Identify which cell holds the provided text, then report its (X, Y) central coordinate. 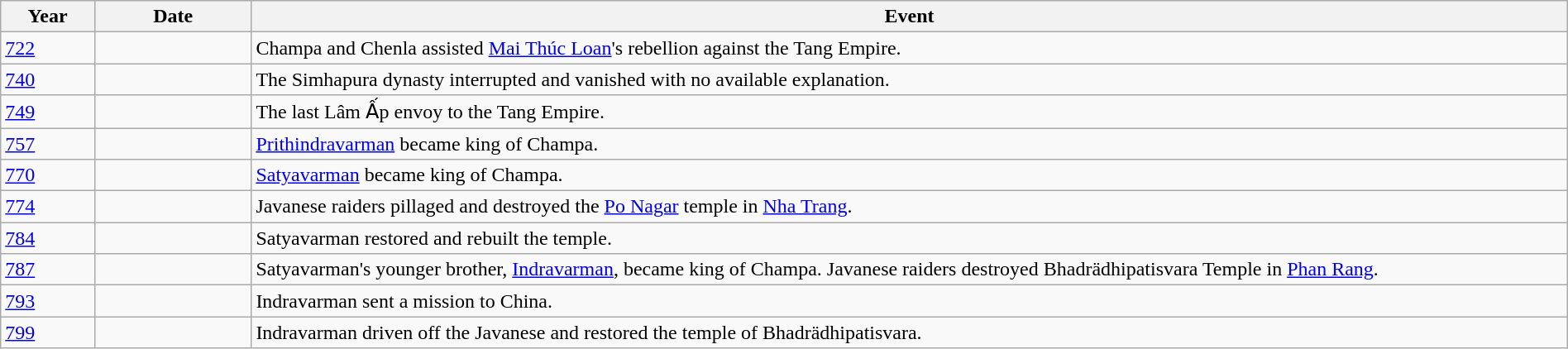
The last Lâm Ấp envoy to the Tang Empire. (910, 112)
799 (48, 332)
787 (48, 270)
Satyavarman became king of Champa. (910, 175)
740 (48, 79)
Indravarman sent a mission to China. (910, 301)
784 (48, 238)
Satyavarman's younger brother, Indravarman, became king of Champa. Javanese raiders destroyed Bhadrädhipatisvara Temple in Phan Rang. (910, 270)
757 (48, 143)
The Simhapura dynasty interrupted and vanished with no available explanation. (910, 79)
Satyavarman restored and rebuilt the temple. (910, 238)
722 (48, 48)
Event (910, 17)
Prithindravarman became king of Champa. (910, 143)
Indravarman driven off the Javanese and restored the temple of Bhadrädhipatisvara. (910, 332)
774 (48, 207)
Champa and Chenla assisted Mai Thúc Loan's rebellion against the Tang Empire. (910, 48)
Javanese raiders pillaged and destroyed the Po Nagar temple in Nha Trang. (910, 207)
793 (48, 301)
Date (172, 17)
Year (48, 17)
749 (48, 112)
770 (48, 175)
